Detect which cell encompasses the target text, then output its (x, y) center coordinate. 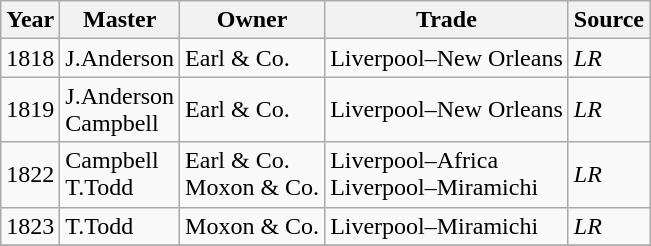
Liverpool–Miramichi (447, 226)
J.Anderson (120, 58)
1819 (30, 110)
1818 (30, 58)
Owner (252, 20)
Trade (447, 20)
T.Todd (120, 226)
CampbellT.Todd (120, 174)
Liverpool–AfricaLiverpool–Miramichi (447, 174)
1822 (30, 174)
Earl & Co.Moxon & Co. (252, 174)
Year (30, 20)
Moxon & Co. (252, 226)
Source (608, 20)
Master (120, 20)
1823 (30, 226)
J.AndersonCampbell (120, 110)
